Locate the cell with the specified text and output its [x, y] center coordinate. 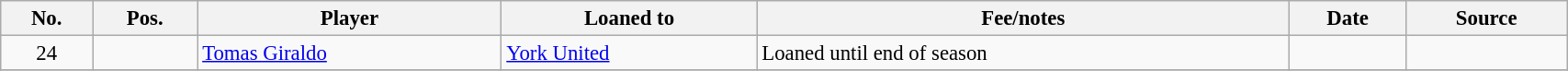
Loaned to [629, 18]
Pos. [145, 18]
Player [349, 18]
Loaned until end of season [1023, 53]
Source [1486, 18]
Fee/notes [1023, 18]
24 [47, 53]
Tomas Giraldo [349, 53]
York United [629, 53]
Date [1348, 18]
No. [47, 18]
